Output the (X, Y) coordinate of the center of the cell containing the given text.  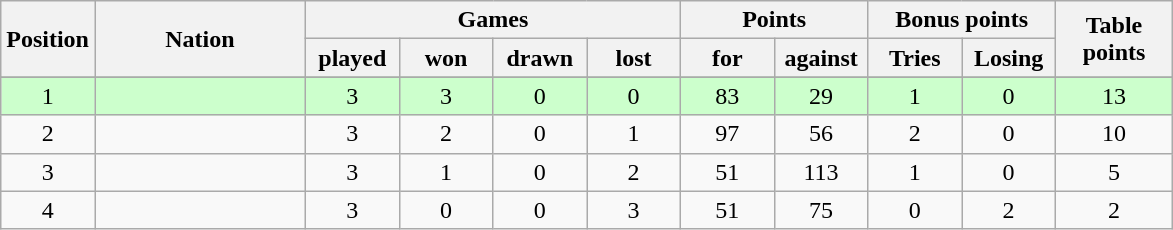
Losing (1009, 58)
10 (1114, 134)
83 (727, 96)
won (446, 58)
Position (48, 39)
13 (1114, 96)
56 (821, 134)
drawn (540, 58)
lost (634, 58)
Tablepoints (1114, 39)
Games (492, 20)
Points (774, 20)
played (352, 58)
5 (1114, 172)
4 (48, 210)
29 (821, 96)
113 (821, 172)
97 (727, 134)
75 (821, 210)
against (821, 58)
Bonus points (962, 20)
Tries (915, 58)
for (727, 58)
Nation (200, 39)
